Locate the cell with the specified text and output its (x, y) center coordinate. 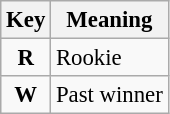
Past winner (110, 95)
R (26, 58)
Meaning (110, 20)
Rookie (110, 58)
W (26, 95)
Key (26, 20)
